For the text-containing cell, return its midpoint in [X, Y] coordinate format. 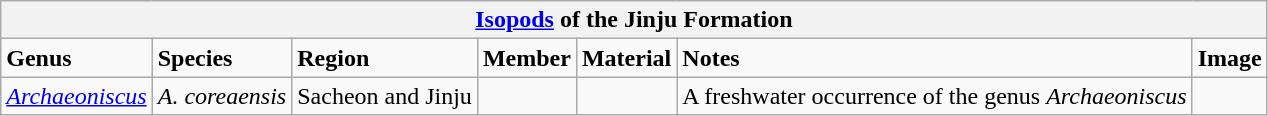
Genus [76, 58]
A. coreaensis [222, 96]
Member [526, 58]
Region [385, 58]
A freshwater occurrence of the genus Archaeoniscus [934, 96]
Archaeoniscus [76, 96]
Image [1230, 58]
Species [222, 58]
Material [626, 58]
Sacheon and Jinju [385, 96]
Isopods of the Jinju Formation [634, 20]
Notes [934, 58]
